Determine the [X, Y] coordinate at the center of the cell enclosing the given text.  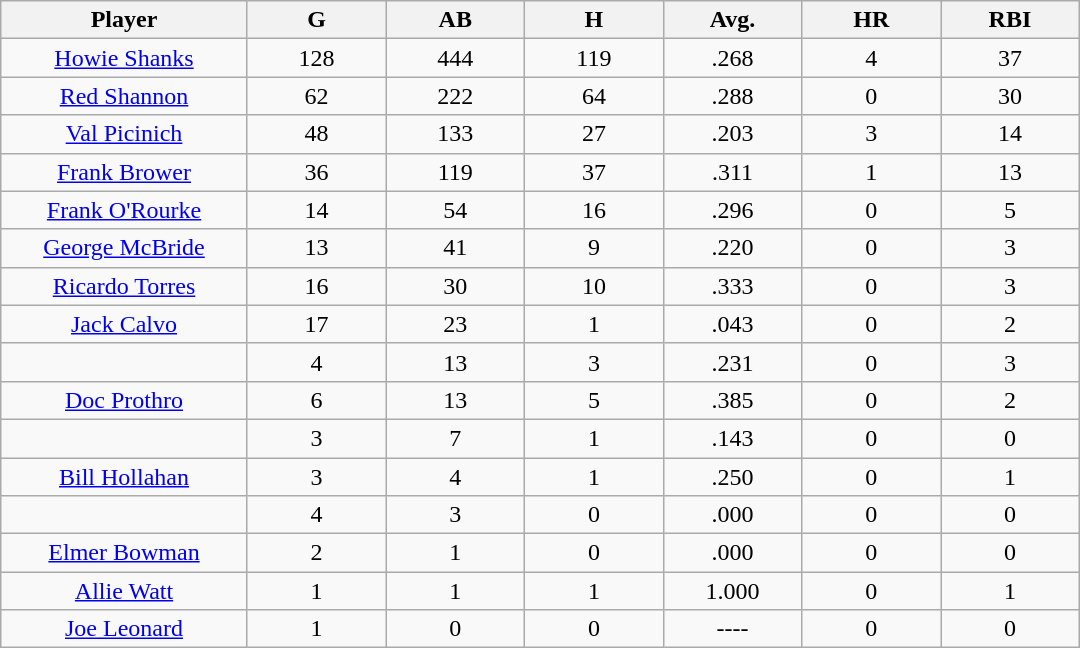
HR [872, 20]
---- [732, 629]
Ricardo Torres [124, 286]
128 [316, 58]
23 [456, 324]
6 [316, 400]
133 [456, 134]
.231 [732, 362]
9 [594, 248]
.333 [732, 286]
48 [316, 134]
Player [124, 20]
62 [316, 96]
.250 [732, 477]
.296 [732, 210]
Avg. [732, 20]
Bill Hollahan [124, 477]
RBI [1010, 20]
Frank Brower [124, 172]
.043 [732, 324]
G [316, 20]
.203 [732, 134]
Allie Watt [124, 591]
.143 [732, 438]
64 [594, 96]
Joe Leonard [124, 629]
.220 [732, 248]
.311 [732, 172]
1.000 [732, 591]
AB [456, 20]
Elmer Bowman [124, 553]
27 [594, 134]
Frank O'Rourke [124, 210]
Doc Prothro [124, 400]
.288 [732, 96]
Val Picinich [124, 134]
George McBride [124, 248]
Howie Shanks [124, 58]
444 [456, 58]
41 [456, 248]
Red Shannon [124, 96]
10 [594, 286]
222 [456, 96]
7 [456, 438]
17 [316, 324]
54 [456, 210]
H [594, 20]
Jack Calvo [124, 324]
.268 [732, 58]
36 [316, 172]
.385 [732, 400]
